Pinpoint the cell where the given text exists, returning its [x, y] midpoint coordinate. 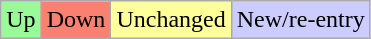
New/re-entry [300, 20]
Down [76, 20]
Unchanged [171, 20]
Up [21, 20]
